Return [x, y] of the center of cell containing provided text 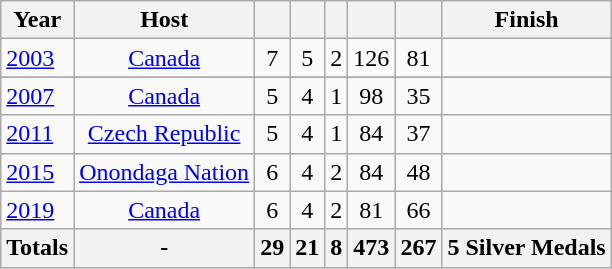
473 [372, 248]
21 [308, 248]
66 [418, 210]
- [164, 248]
2007 [38, 96]
35 [418, 96]
Totals [38, 248]
Onondaga Nation [164, 172]
29 [272, 248]
2015 [38, 172]
7 [272, 58]
Finish [526, 20]
Year [38, 20]
2003 [38, 58]
8 [336, 248]
Host [164, 20]
48 [418, 172]
Czech Republic [164, 134]
2019 [38, 210]
126 [372, 58]
98 [372, 96]
5 Silver Medals [526, 248]
37 [418, 134]
2011 [38, 134]
267 [418, 248]
